Scan for the cell matching the given text and deliver its (X, Y) coordinate at center. 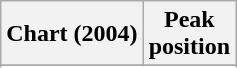
Chart (2004) (72, 34)
Peakposition (189, 34)
